Identify which cell holds the provided text, then report its [x, y] central coordinate. 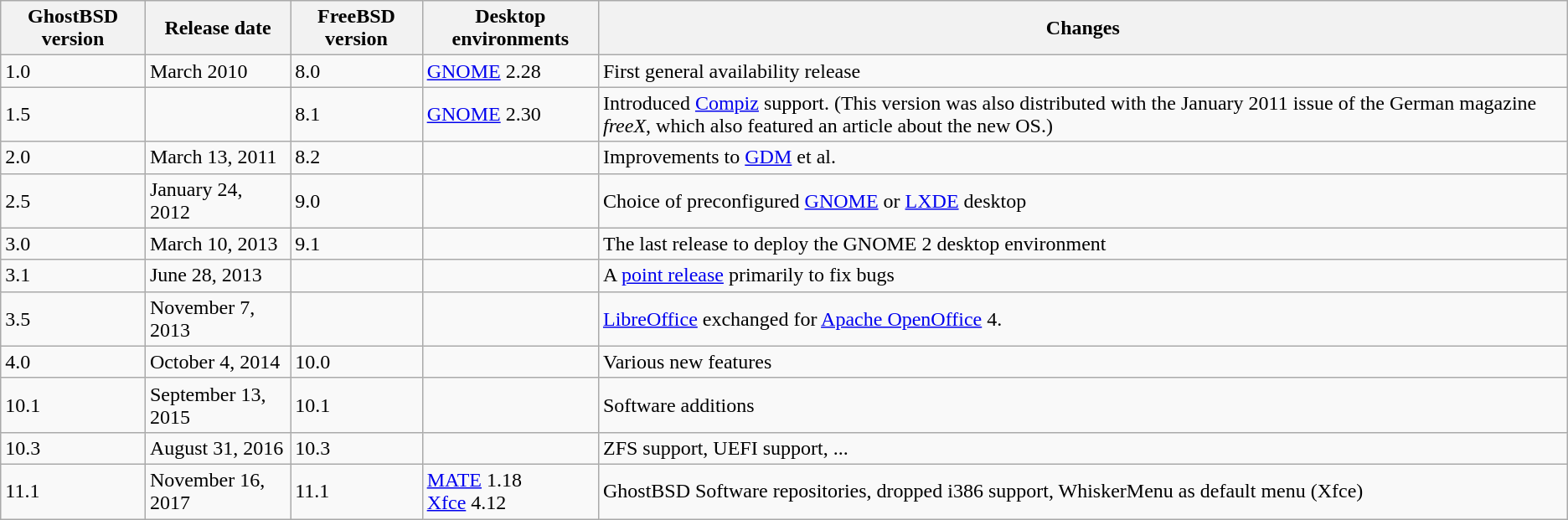
ZFS support, UEFI support, ... [1082, 448]
September 13, 2015 [218, 405]
November 16, 2017 [218, 491]
2.0 [74, 157]
MATE 1.18Xfce 4.12 [510, 491]
FreeBSD version [357, 28]
GhostBSD Software repositories, dropped i386 support, WhiskerMenu as default menu (Xfce) [1082, 491]
8.1 [357, 114]
9.0 [357, 201]
March 10, 2013 [218, 244]
Improvements to GDM et al. [1082, 157]
GNOME 2.28 [510, 71]
LibreOffice exchanged for Apache OpenOffice 4. [1082, 318]
Various new features [1082, 362]
3.1 [74, 275]
1.0 [74, 71]
Choice of preconfigured GNOME or LXDE desktop [1082, 201]
November 7, 2013 [218, 318]
The last release to deploy the GNOME 2 desktop environment [1082, 244]
Software additions [1082, 405]
3.5 [74, 318]
Desktop environments [510, 28]
August 31, 2016 [218, 448]
9.1 [357, 244]
GhostBSD version [74, 28]
8.2 [357, 157]
A point release primarily to fix bugs [1082, 275]
4.0 [74, 362]
3.0 [74, 244]
8.0 [357, 71]
Release date [218, 28]
January 24, 2012 [218, 201]
GNOME 2.30 [510, 114]
1.5 [74, 114]
June 28, 2013 [218, 275]
October 4, 2014 [218, 362]
March 13, 2011 [218, 157]
Changes [1082, 28]
10.0 [357, 362]
March 2010 [218, 71]
First general availability release [1082, 71]
2.5 [74, 201]
